Detect which cell encompasses the target text, then output its (X, Y) center coordinate. 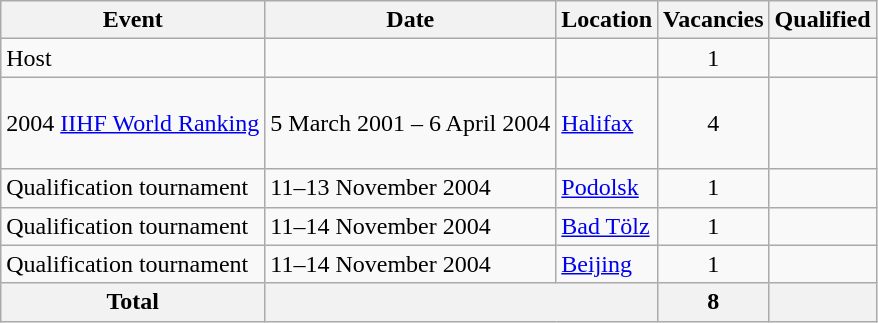
Vacancies (714, 20)
Halifax (607, 123)
Qualified (822, 20)
Event (133, 20)
Podolsk (607, 188)
Date (410, 20)
11–13 November 2004 (410, 188)
8 (714, 302)
Beijing (607, 264)
4 (714, 123)
5 March 2001 – 6 April 2004 (410, 123)
Location (607, 20)
2004 IIHF World Ranking (133, 123)
Total (133, 302)
Host (133, 58)
Bad Tölz (607, 226)
